Find where the given text appears and provide that cell's center as (X, Y) coordinate. 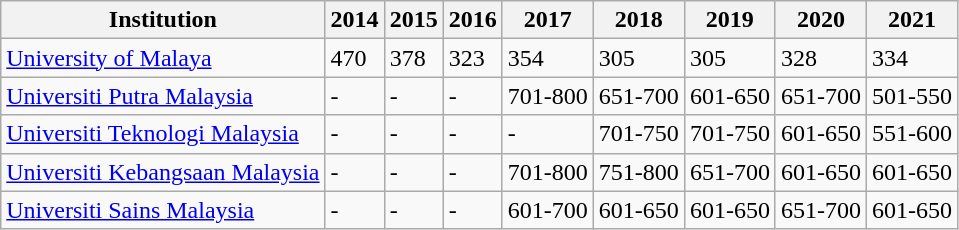
2021 (912, 20)
Universiti Putra Malaysia (163, 96)
Institution (163, 20)
601-700 (548, 210)
Universiti Teknologi Malaysia (163, 134)
334 (912, 58)
2015 (414, 20)
2020 (820, 20)
2017 (548, 20)
Universiti Kebangsaan Malaysia (163, 172)
323 (472, 58)
Universiti Sains Malaysia (163, 210)
751-800 (638, 172)
551-600 (912, 134)
2019 (730, 20)
328 (820, 58)
2014 (354, 20)
378 (414, 58)
501-550 (912, 96)
2016 (472, 20)
2018 (638, 20)
354 (548, 58)
470 (354, 58)
University of Malaya (163, 58)
